Return (x, y) of the center of cell containing provided text 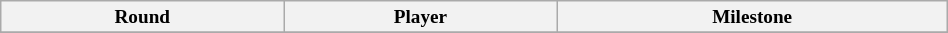
Round (142, 17)
Player (420, 17)
Milestone (752, 17)
